Extract the (x, y) coordinate from the center of the cell holding the provided text.  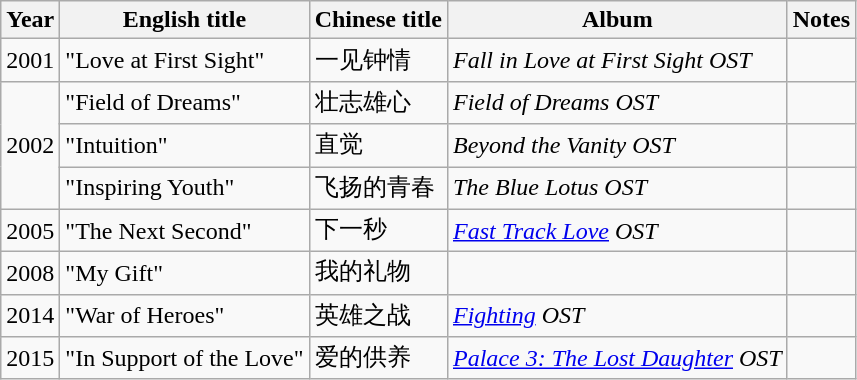
2005 (30, 230)
"War of Heroes" (184, 316)
Fall in Love at First Sight OST (617, 60)
直觉 (378, 146)
"Intuition" (184, 146)
2008 (30, 274)
The Blue Lotus OST (617, 188)
English title (184, 20)
Chinese title (378, 20)
一见钟情 (378, 60)
"My Gift" (184, 274)
2001 (30, 60)
Fighting OST (617, 316)
壮志雄心 (378, 102)
Notes (821, 20)
2002 (30, 145)
Field of Dreams OST (617, 102)
"In Support of the Love" (184, 358)
Album (617, 20)
我的礼物 (378, 274)
2015 (30, 358)
2014 (30, 316)
英雄之战 (378, 316)
"Love at First Sight" (184, 60)
"The Next Second" (184, 230)
"Field of Dreams" (184, 102)
爱的供养 (378, 358)
下一秒 (378, 230)
Beyond the Vanity OST (617, 146)
飞扬的青春 (378, 188)
Year (30, 20)
"Inspiring Youth" (184, 188)
Palace 3: The Lost Daughter OST (617, 358)
Fast Track Love OST (617, 230)
